Determine the (X, Y) coordinate at the center of the cell enclosing the given text.  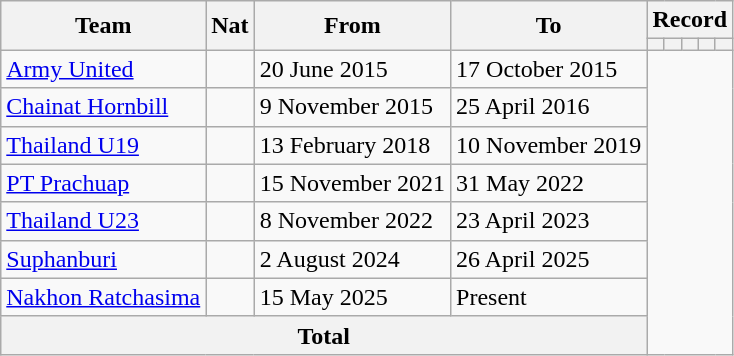
20 June 2015 (352, 69)
8 November 2022 (352, 221)
15 November 2021 (352, 183)
13 February 2018 (352, 145)
PT Prachuap (104, 183)
Team (104, 26)
25 April 2016 (549, 107)
Record (690, 20)
From (352, 26)
23 April 2023 (549, 221)
Present (549, 297)
31 May 2022 (549, 183)
Chainat Hornbill (104, 107)
Suphanburi (104, 259)
To (549, 26)
Thailand U19 (104, 145)
10 November 2019 (549, 145)
Total (324, 335)
Nakhon Ratchasima (104, 297)
17 October 2015 (549, 69)
15 May 2025 (352, 297)
Thailand U23 (104, 221)
9 November 2015 (352, 107)
26 April 2025 (549, 259)
2 August 2024 (352, 259)
Army United (104, 69)
Nat (230, 26)
